Extract the (X, Y) coordinate from the center of the cell holding the provided text.  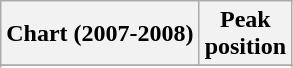
Peakposition (245, 34)
Chart (2007-2008) (100, 34)
